Scan for the cell matching the given text and deliver its (X, Y) coordinate at center. 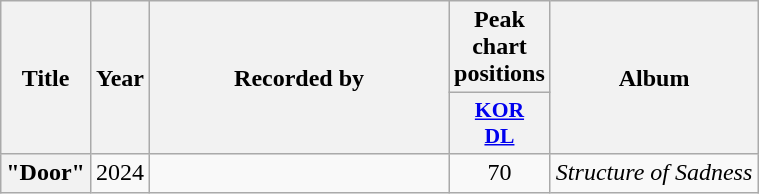
Year (120, 78)
Recorded by (300, 78)
Structure of Sadness (654, 173)
Title (46, 78)
Album (654, 78)
2024 (120, 173)
"Door" (46, 173)
70 (500, 173)
Peak chart positions (500, 47)
KORDL (500, 124)
